Extract the (x, y) coordinate from the center of the cell holding the provided text.  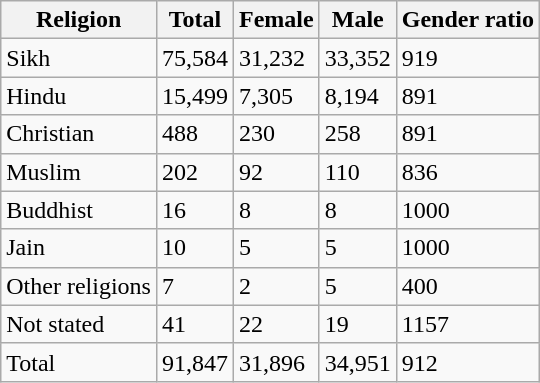
919 (468, 58)
Gender ratio (468, 20)
31,896 (277, 362)
41 (194, 324)
Buddhist (79, 210)
Female (277, 20)
202 (194, 172)
Religion (79, 20)
110 (358, 172)
91,847 (194, 362)
400 (468, 286)
2 (277, 286)
7,305 (277, 96)
488 (194, 134)
Not stated (79, 324)
Muslim (79, 172)
33,352 (358, 58)
75,584 (194, 58)
Jain (79, 248)
230 (277, 134)
1157 (468, 324)
Male (358, 20)
22 (277, 324)
912 (468, 362)
Sikh (79, 58)
34,951 (358, 362)
8,194 (358, 96)
Hindu (79, 96)
31,232 (277, 58)
Christian (79, 134)
10 (194, 248)
15,499 (194, 96)
16 (194, 210)
19 (358, 324)
Other religions (79, 286)
92 (277, 172)
836 (468, 172)
7 (194, 286)
258 (358, 134)
